Find where the given text appears and provide that cell's center as [X, Y] coordinate. 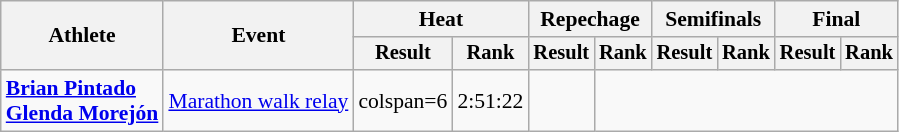
Event [258, 36]
Final [836, 19]
Brian Pintado Glenda Morejón [82, 100]
Repechage [590, 19]
Heat [440, 19]
colspan=6 [402, 100]
Semifinals [714, 19]
2:51:22 [490, 100]
Athlete [82, 36]
Marathon walk relay [258, 100]
